Extract the [x, y] coordinate from the center of the cell holding the provided text.  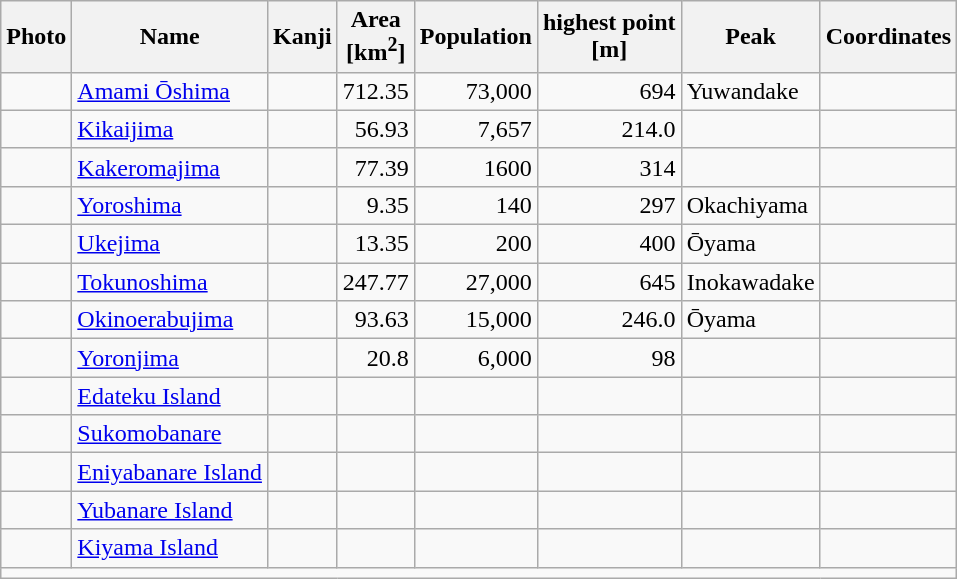
7,657 [476, 129]
Population [476, 37]
93.63 [376, 320]
56.93 [376, 129]
Yoroshima [170, 205]
Kikaijima [170, 129]
Okinoerabujima [170, 320]
Inokawadake [750, 282]
15,000 [476, 320]
Kakeromajima [170, 167]
Ukejima [170, 244]
73,000 [476, 91]
140 [476, 205]
13.35 [376, 244]
20.8 [376, 358]
Amami Ōshima [170, 91]
Edateku Island [170, 396]
314 [609, 167]
77.39 [376, 167]
Eniyabanare Island [170, 472]
Kiyama Island [170, 548]
297 [609, 205]
214.0 [609, 129]
Peak [750, 37]
Name [170, 37]
9.35 [376, 205]
27,000 [476, 282]
645 [609, 282]
Yubanare Island [170, 510]
Tokunoshima [170, 282]
Area[km2] [376, 37]
highest point[m] [609, 37]
694 [609, 91]
Kanji [302, 37]
246.0 [609, 320]
712.35 [376, 91]
400 [609, 244]
Yuwandake [750, 91]
Sukomobanare [170, 434]
200 [476, 244]
1600 [476, 167]
247.77 [376, 282]
Yoronjima [170, 358]
Okachiyama [750, 205]
6,000 [476, 358]
Photo [36, 37]
Coordinates [888, 37]
98 [609, 358]
